Scan for the cell matching the given text and deliver its (X, Y) coordinate at center. 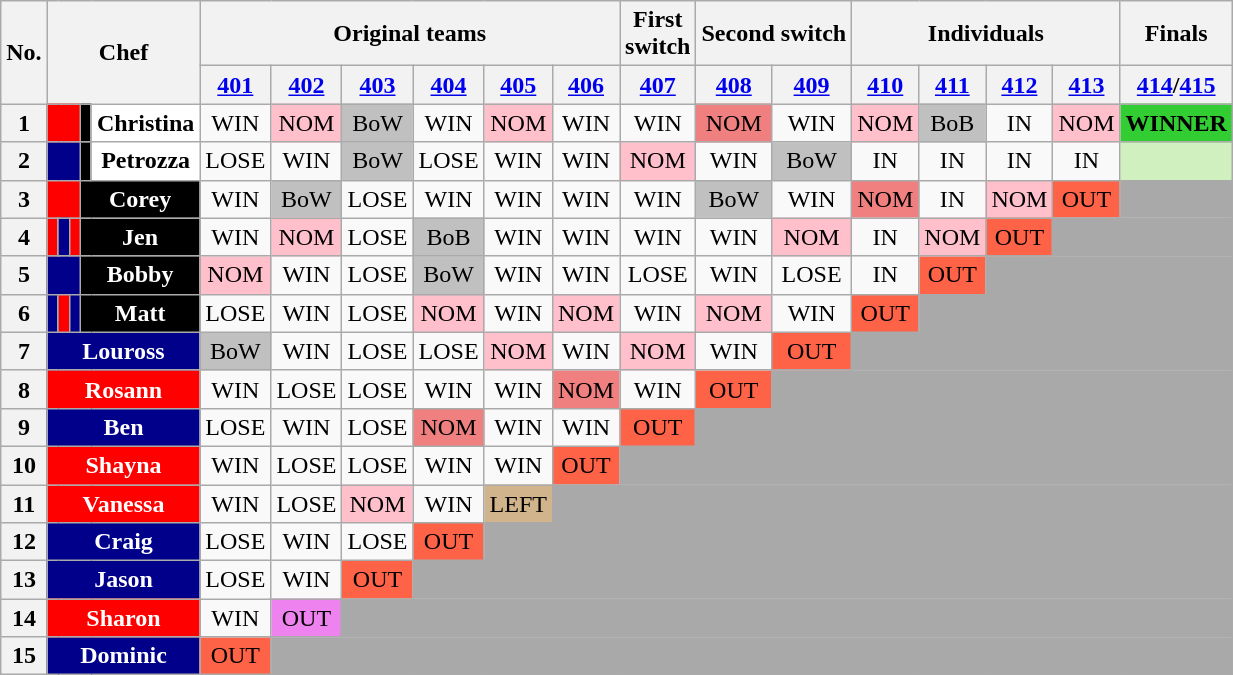
Ben (124, 427)
Finals (1176, 34)
10 (24, 465)
Jason (124, 580)
Louross (124, 351)
7 (24, 351)
414/415 (1176, 85)
404 (448, 85)
3 (24, 199)
Shayna (124, 465)
LEFT (518, 503)
WINNER (1176, 123)
Petrozza (145, 161)
Matt (140, 313)
Christina (145, 123)
11 (24, 503)
411 (952, 85)
Chef (124, 52)
Rosann (124, 389)
401 (236, 85)
Individuals (986, 34)
12 (24, 542)
Corey (140, 199)
6 (24, 313)
409 (812, 85)
412 (1020, 85)
402 (306, 85)
413 (1086, 85)
408 (734, 85)
407 (658, 85)
9 (24, 427)
Second switch (774, 34)
No. (24, 52)
Original teams (410, 34)
15 (24, 656)
410 (886, 85)
Vanessa (124, 503)
403 (378, 85)
Bobby (140, 275)
Sharon (124, 618)
Firstswitch (658, 34)
Jen (140, 237)
4 (24, 237)
8 (24, 389)
Dominic (124, 656)
Craig (124, 542)
1 (24, 123)
13 (24, 580)
14 (24, 618)
2 (24, 161)
5 (24, 275)
406 (586, 85)
405 (518, 85)
